Determine the (X, Y) coordinate at the center of the cell enclosing the given text.  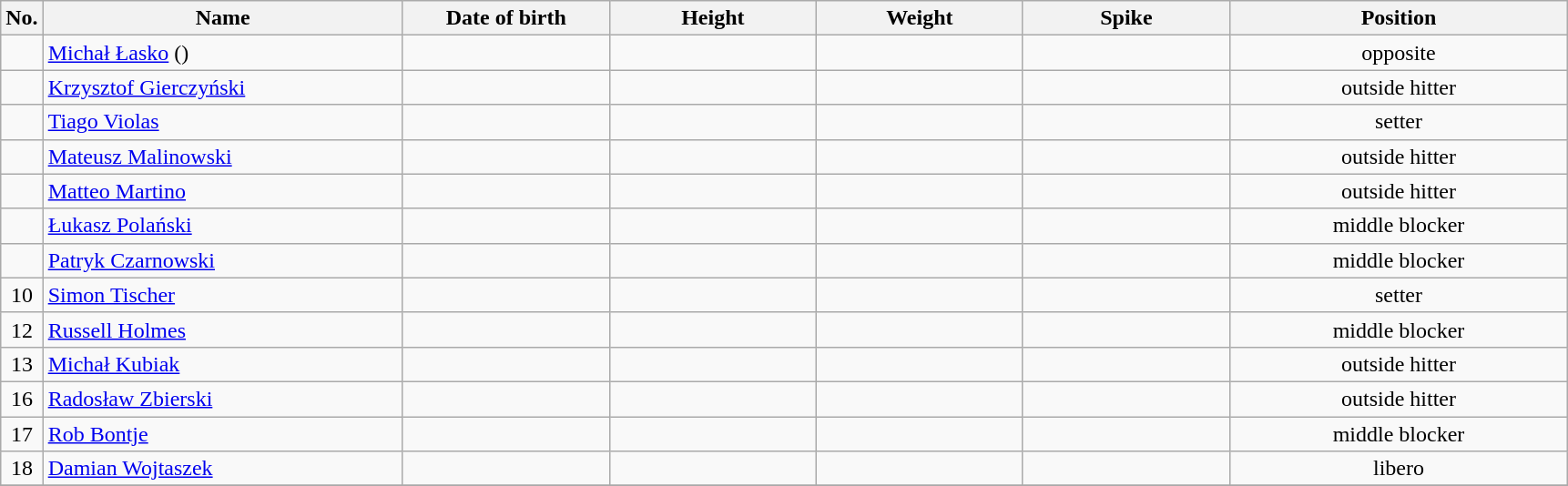
Russell Holmes (222, 329)
Name (222, 18)
Radosław Zbierski (222, 399)
Height (712, 18)
libero (1399, 469)
Position (1399, 18)
Rob Bontje (222, 434)
Simon Tischer (222, 295)
13 (22, 364)
Michał Łasko () (222, 53)
Damian Wojtaszek (222, 469)
opposite (1399, 53)
12 (22, 329)
Michał Kubiak (222, 364)
17 (22, 434)
18 (22, 469)
Tiago Violas (222, 122)
Weight (920, 18)
Mateusz Malinowski (222, 157)
Łukasz Polański (222, 226)
16 (22, 399)
Krzysztof Gierczyński (222, 87)
Matteo Martino (222, 191)
Patryk Czarnowski (222, 260)
Date of birth (506, 18)
Spike (1125, 18)
No. (22, 18)
10 (22, 295)
